From the cell containing the given text, extract its center point as (x, y) coordinate. 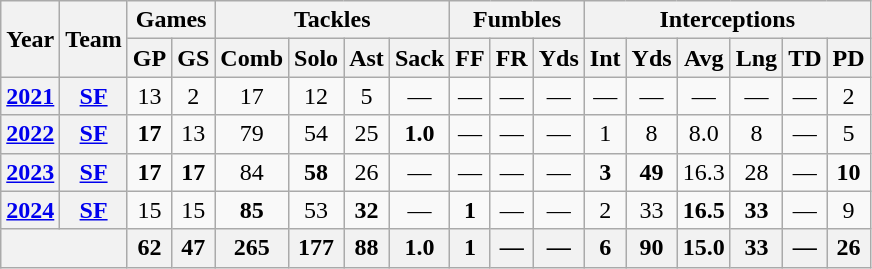
FF (470, 58)
Sack (419, 58)
49 (652, 172)
62 (149, 248)
32 (367, 210)
Solo (316, 58)
90 (652, 248)
2024 (30, 210)
3 (605, 172)
GS (194, 58)
Interceptions (727, 20)
265 (252, 248)
GP (149, 58)
16.3 (704, 172)
Lng (756, 58)
28 (756, 172)
177 (316, 248)
Fumbles (518, 20)
Team (94, 39)
84 (252, 172)
Int (605, 58)
2022 (30, 134)
Tackles (332, 20)
85 (252, 210)
2021 (30, 96)
Avg (704, 58)
8.0 (704, 134)
47 (194, 248)
79 (252, 134)
25 (367, 134)
6 (605, 248)
12 (316, 96)
9 (848, 210)
54 (316, 134)
88 (367, 248)
PD (848, 58)
FR (512, 58)
Year (30, 39)
16.5 (704, 210)
53 (316, 210)
TD (805, 58)
Ast (367, 58)
15.0 (704, 248)
Comb (252, 58)
Games (170, 20)
2023 (30, 172)
10 (848, 172)
58 (316, 172)
